Search for the cell housing the specified text and yield its (X, Y) center coordinate. 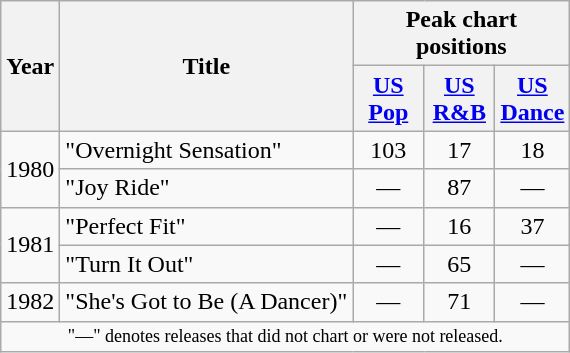
"She's Got to Be (A Dancer)" (206, 302)
"Overnight Sensation" (206, 150)
65 (460, 264)
71 (460, 302)
103 (388, 150)
1982 (30, 302)
Year (30, 66)
Title (206, 66)
"—" denotes releases that did not chart or were not released. (286, 336)
"Joy Ride" (206, 188)
US R&B (460, 98)
"Perfect Fit" (206, 226)
16 (460, 226)
87 (460, 188)
"Turn It Out" (206, 264)
US Pop (388, 98)
1980 (30, 169)
18 (532, 150)
1981 (30, 245)
US Dance (532, 98)
37 (532, 226)
Peak chart positions (462, 34)
17 (460, 150)
